Search for the cell housing the specified text and yield its (X, Y) center coordinate. 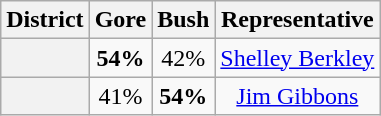
42% (184, 58)
District (45, 20)
Gore (120, 20)
Jim Gibbons (298, 96)
Bush (184, 20)
Representative (298, 20)
41% (120, 96)
Shelley Berkley (298, 58)
